Extract the (x, y) coordinate from the center of the cell holding the provided text.  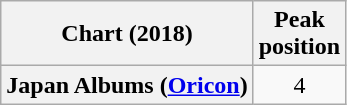
Chart (2018) (127, 34)
Peakposition (299, 34)
Japan Albums (Oricon) (127, 85)
4 (299, 85)
